Detect which cell encompasses the target text, then output its (x, y) center coordinate. 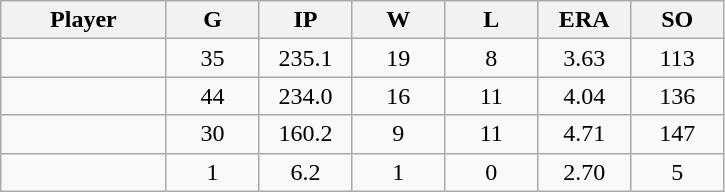
4.04 (584, 96)
147 (678, 134)
16 (398, 96)
113 (678, 58)
ERA (584, 20)
8 (492, 58)
IP (306, 20)
5 (678, 172)
30 (212, 134)
160.2 (306, 134)
35 (212, 58)
4.71 (584, 134)
19 (398, 58)
0 (492, 172)
3.63 (584, 58)
9 (398, 134)
6.2 (306, 172)
2.70 (584, 172)
SO (678, 20)
234.0 (306, 96)
136 (678, 96)
W (398, 20)
44 (212, 96)
235.1 (306, 58)
Player (84, 20)
G (212, 20)
L (492, 20)
